Extract the [X, Y] coordinate from the center of the cell holding the provided text.  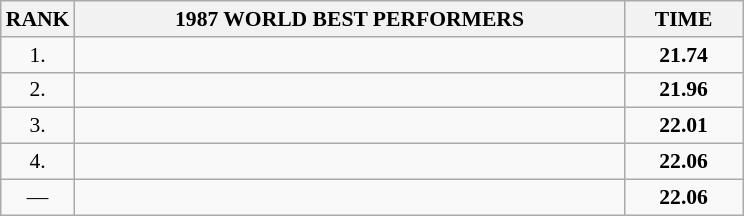
1987 WORLD BEST PERFORMERS [349, 19]
21.96 [684, 90]
2. [38, 90]
RANK [38, 19]
TIME [684, 19]
21.74 [684, 55]
3. [38, 126]
4. [38, 162]
1. [38, 55]
— [38, 197]
22.01 [684, 126]
